Output the [X, Y] coordinate of the center of the cell containing the given text.  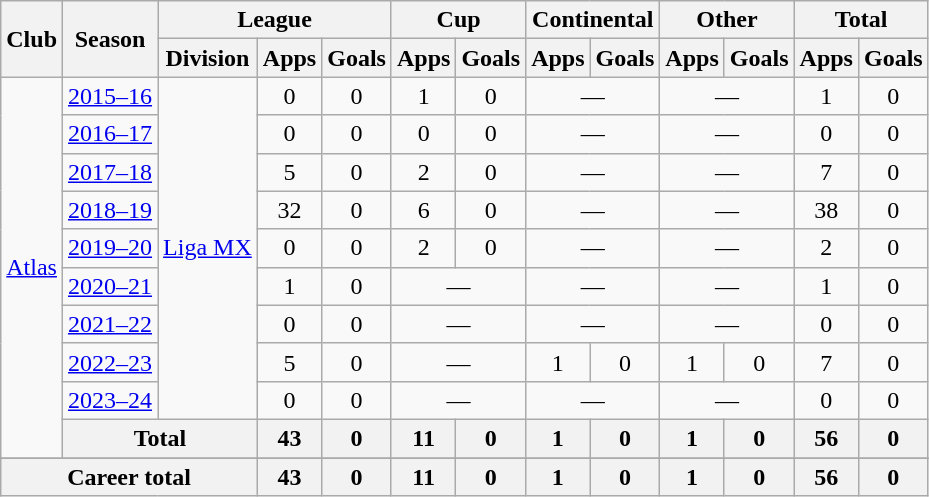
6 [423, 210]
Atlas [32, 268]
2023–24 [110, 400]
Career total [130, 477]
Other [727, 20]
Division [208, 58]
2017–18 [110, 172]
2020–21 [110, 286]
2016–17 [110, 134]
2019–20 [110, 248]
32 [289, 210]
Season [110, 39]
Liga MX [208, 248]
38 [826, 210]
2021–22 [110, 324]
2018–19 [110, 210]
Cup [458, 20]
2022–23 [110, 362]
Continental [593, 20]
League [275, 20]
2015–16 [110, 96]
Club [32, 39]
